Return the [x, y] coordinate for the center point of the cell that contains the specified text.  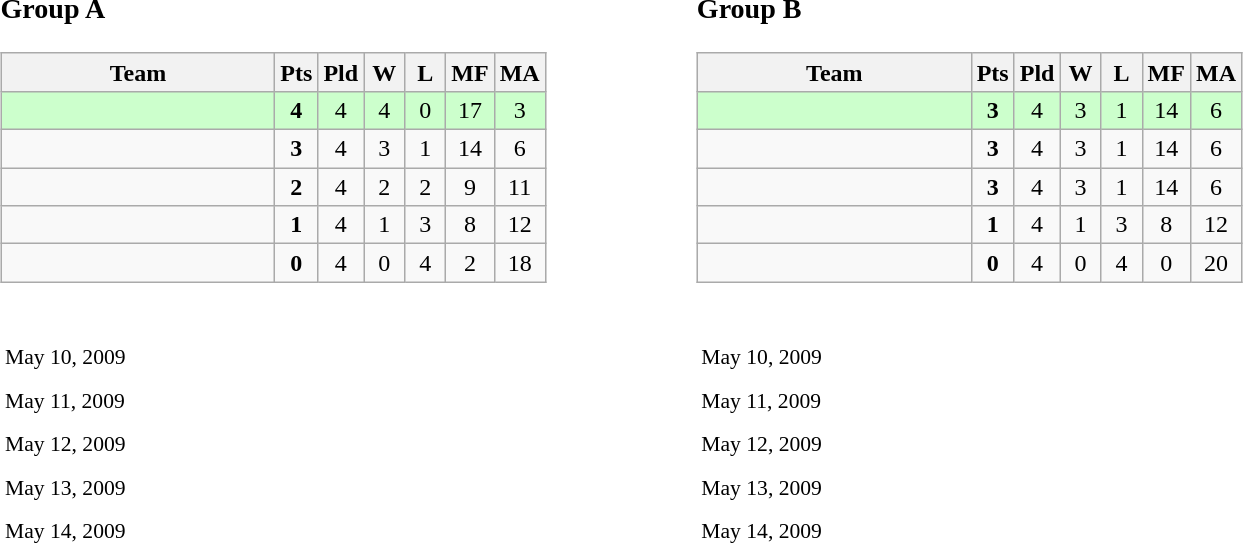
May 13, 2009 [312, 487]
May 10, 2009 [312, 357]
9 [470, 187]
18 [520, 263]
May 12, 2009 [312, 444]
17 [470, 110]
20 [1216, 263]
11 [520, 187]
May 11, 2009 [312, 400]
